For the text-containing cell, return its midpoint in [X, Y] coordinate format. 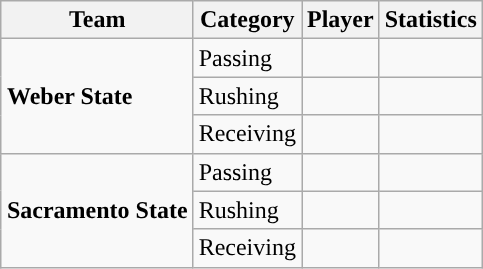
Team [97, 20]
Sacramento State [97, 210]
Category [247, 20]
Player [341, 20]
Statistics [430, 20]
Weber State [97, 96]
